Find where the given text appears and provide that cell's center as [x, y] coordinate. 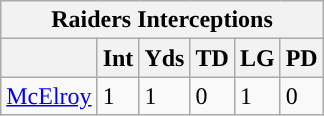
Int [118, 58]
LG [257, 58]
Yds [164, 58]
TD [212, 58]
PD [302, 58]
McElroy [49, 96]
Raiders Interceptions [162, 20]
